Pinpoint the cell where the given text exists, returning its [X, Y] midpoint coordinate. 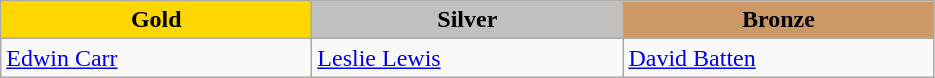
Edwin Carr [156, 58]
David Batten [778, 58]
Gold [156, 20]
Leslie Lewis [468, 58]
Silver [468, 20]
Bronze [778, 20]
